Provide the (x, y) coordinate of the cell's center where the given text is located.  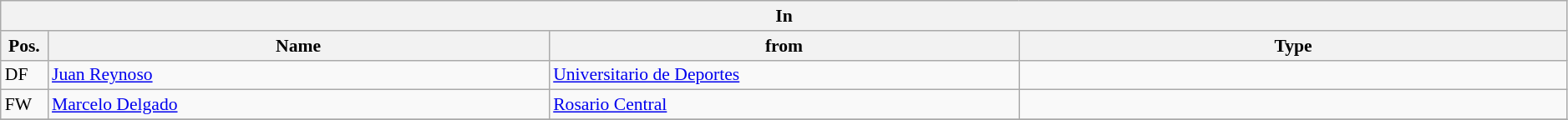
Rosario Central (784, 105)
Marcelo Delgado (298, 105)
Type (1293, 46)
from (784, 46)
Pos. (24, 46)
Name (298, 46)
FW (24, 105)
In (784, 16)
Juan Reynoso (298, 75)
Universitario de Deportes (784, 75)
DF (24, 75)
